Identify which cell holds the provided text, then report its (X, Y) central coordinate. 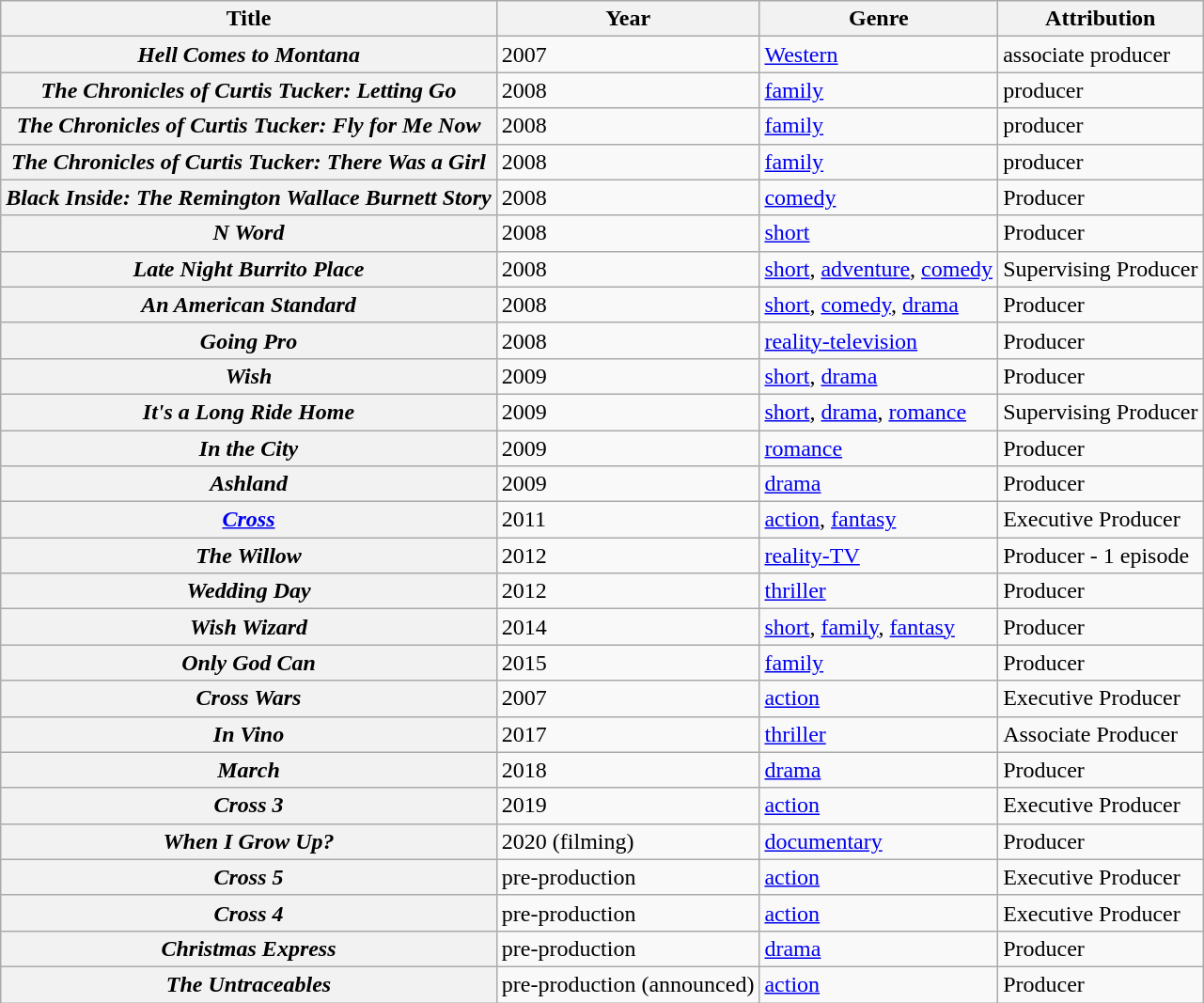
short, drama (879, 376)
2018 (628, 770)
documentary (879, 841)
short, family, fantasy (879, 627)
Western (879, 55)
2019 (628, 806)
short (879, 233)
In Vino (249, 734)
short, comedy, drama (879, 305)
Black Inside: The Remington Wallace Burnett Story (249, 197)
Ashland (249, 484)
Wedding Day (249, 591)
2015 (628, 663)
2020 (filming) (628, 841)
romance (879, 448)
short, adventure, comedy (879, 269)
The Chronicles of Curtis Tucker: Letting Go (249, 90)
Wish (249, 376)
Late Night Burrito Place (249, 269)
Going Pro (249, 340)
action, fantasy (879, 520)
Cross 4 (249, 913)
Christmas Express (249, 948)
reality-television (879, 340)
Associate Producer (1101, 734)
short, drama, romance (879, 412)
Hell Comes to Montana (249, 55)
associate producer (1101, 55)
Cross Wars (249, 698)
The Willow (249, 556)
Year (628, 19)
2017 (628, 734)
Cross 3 (249, 806)
The Chronicles of Curtis Tucker: There Was a Girl (249, 162)
Cross (249, 520)
It's a Long Ride Home (249, 412)
Only God Can (249, 663)
March (249, 770)
N Word (249, 233)
Producer - 1 episode (1101, 556)
Genre (879, 19)
reality-TV (879, 556)
Attribution (1101, 19)
When I Grow Up? (249, 841)
The Untraceables (249, 984)
2014 (628, 627)
comedy (879, 197)
pre-production (announced) (628, 984)
An American Standard (249, 305)
Wish Wizard (249, 627)
2011 (628, 520)
Cross 5 (249, 877)
The Chronicles of Curtis Tucker: Fly for Me Now (249, 126)
In the City (249, 448)
Title (249, 19)
